Determine the [X, Y] coordinate at the center of the cell enclosing the given text.  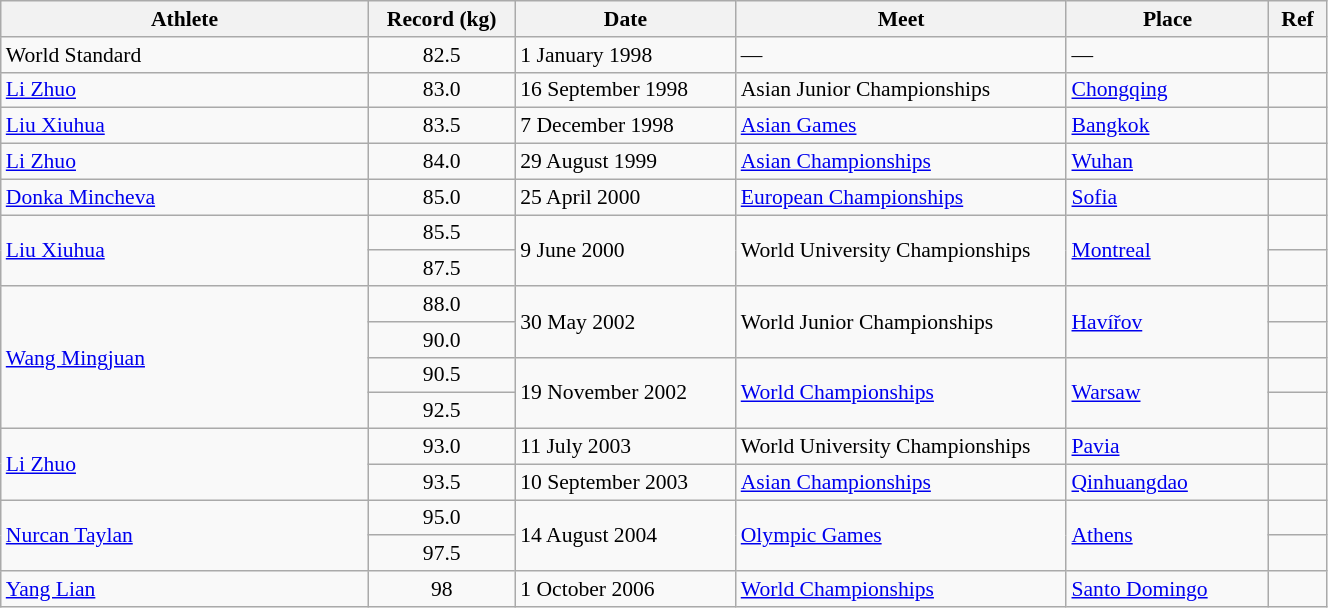
93.0 [442, 447]
9 June 2000 [625, 250]
Havířov [1167, 322]
93.5 [442, 482]
82.5 [442, 55]
83.0 [442, 90]
World Standard [184, 55]
88.0 [442, 304]
Meet [902, 19]
Montreal [1167, 250]
Santo Domingo [1167, 589]
Athlete [184, 19]
Nurcan Taylan [184, 536]
16 September 1998 [625, 90]
98 [442, 589]
Record (kg) [442, 19]
Athens [1167, 536]
Ref [1298, 19]
87.5 [442, 269]
Pavia [1167, 447]
Wuhan [1167, 162]
19 November 2002 [625, 392]
Sofia [1167, 197]
83.5 [442, 126]
Asian Games [902, 126]
European Championships [902, 197]
30 May 2002 [625, 322]
1 October 2006 [625, 589]
Olympic Games [902, 536]
World Junior Championships [902, 322]
95.0 [442, 518]
11 July 2003 [625, 447]
97.5 [442, 554]
90.5 [442, 375]
90.0 [442, 340]
Qinhuangdao [1167, 482]
10 September 2003 [625, 482]
Asian Junior Championships [902, 90]
1 January 1998 [625, 55]
Warsaw [1167, 392]
29 August 1999 [625, 162]
Yang Lian [184, 589]
85.5 [442, 233]
84.0 [442, 162]
Date [625, 19]
Bangkok [1167, 126]
25 April 2000 [625, 197]
Donka Mincheva [184, 197]
Chongqing [1167, 90]
92.5 [442, 411]
85.0 [442, 197]
Place [1167, 19]
7 December 1998 [625, 126]
Wang Mingjuan [184, 357]
14 August 2004 [625, 536]
